Find where the given text appears and provide that cell's center as [x, y] coordinate. 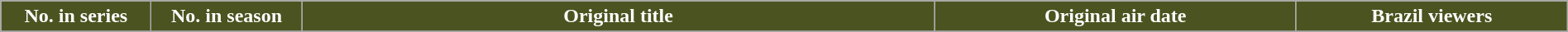
Original air date [1115, 16]
Brazil viewers [1432, 16]
No. in season [227, 16]
Original title [619, 16]
No. in series [76, 16]
